Pinpoint the cell where the given text exists, returning its [X, Y] midpoint coordinate. 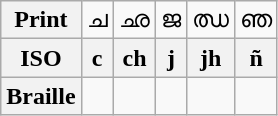
j [172, 58]
ഞ [256, 20]
Braille [41, 96]
ñ [256, 58]
ജ [172, 20]
c [97, 58]
ഛ [134, 20]
ച [97, 20]
Print [41, 20]
ഝ [210, 20]
jh [210, 58]
ISO [41, 58]
ch [134, 58]
